Pinpoint the cell where the given text exists, returning its (x, y) midpoint coordinate. 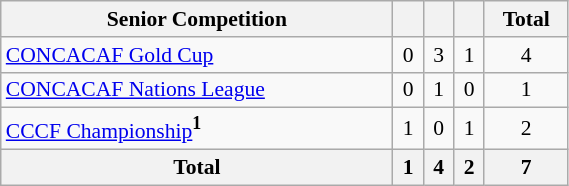
7 (526, 167)
CONCACAF Gold Cup (197, 55)
3 (438, 55)
Senior Competition (197, 19)
CONCACAF Nations League (197, 90)
CCCF Championship1 (197, 128)
